Find where the given text appears and provide that cell's center as [X, Y] coordinate. 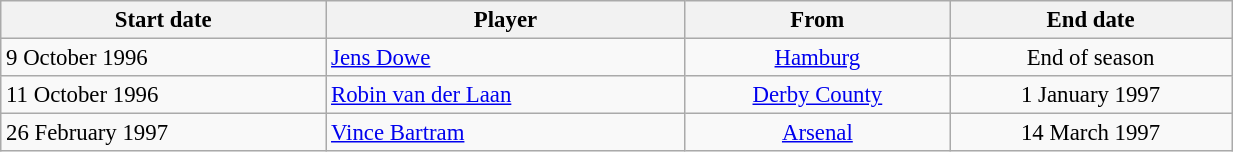
Derby County [817, 95]
Player [506, 20]
Start date [164, 20]
Robin van der Laan [506, 95]
Vince Bartram [506, 133]
Hamburg [817, 58]
1 January 1997 [1091, 95]
Arsenal [817, 133]
From [817, 20]
End date [1091, 20]
Jens Dowe [506, 58]
26 February 1997 [164, 133]
End of season [1091, 58]
9 October 1996 [164, 58]
14 March 1997 [1091, 133]
11 October 1996 [164, 95]
